For the text-containing cell, return its midpoint in [X, Y] coordinate format. 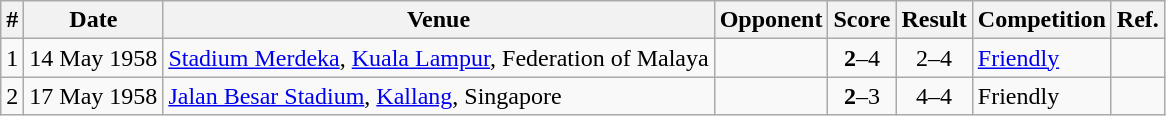
Venue [438, 20]
1 [12, 58]
Date [94, 20]
2 [12, 96]
Ref. [1138, 20]
Result [934, 20]
Stadium Merdeka, Kuala Lampur, Federation of Malaya [438, 58]
Jalan Besar Stadium, Kallang, Singapore [438, 96]
# [12, 20]
Competition [1042, 20]
4–4 [934, 96]
Score [862, 20]
14 May 1958 [94, 58]
Opponent [771, 20]
17 May 1958 [94, 96]
2–3 [862, 96]
